Extract the (X, Y) coordinate from the center of the cell holding the provided text.  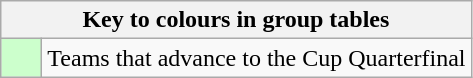
Key to colours in group tables (236, 20)
Teams that advance to the Cup Quarterfinal (256, 58)
